Capture the cell that displays the provided text and extract its (x, y) central coordinate. 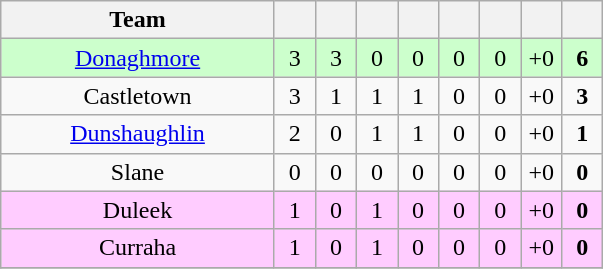
Team (138, 20)
2 (294, 134)
Dunshaughlin (138, 134)
6 (582, 58)
Donaghmore (138, 58)
Curraha (138, 248)
Slane (138, 172)
Duleek (138, 210)
Castletown (138, 96)
